Output the (X, Y) coordinate of the center of the cell containing the given text.  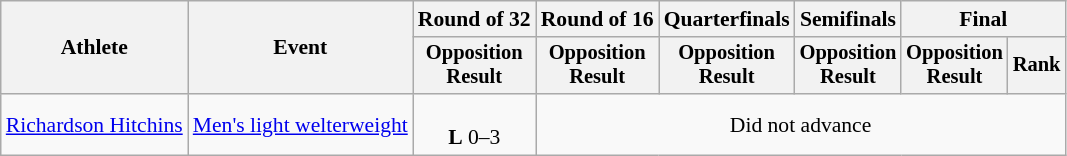
Event (300, 48)
Did not advance (801, 124)
Men's light welterweight (300, 124)
Richardson Hitchins (94, 124)
Final (983, 19)
Athlete (94, 48)
Semifinals (848, 19)
Rank (1037, 66)
L 0–3 (474, 124)
Quarterfinals (727, 19)
Round of 32 (474, 19)
Round of 16 (598, 19)
